Locate the cell with the specified text and output its (X, Y) center coordinate. 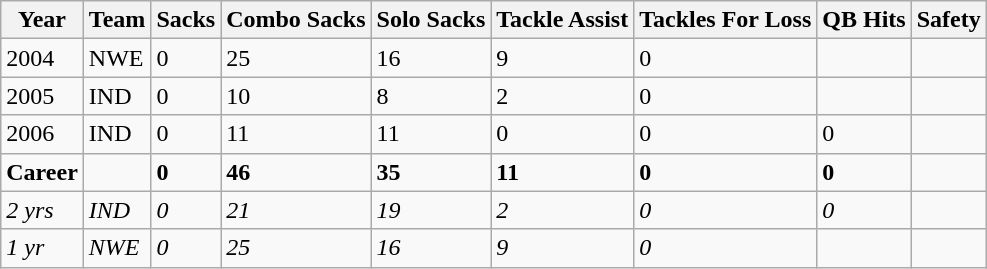
Solo Sacks (431, 20)
Tackles For Loss (726, 20)
Safety (948, 20)
Year (42, 20)
2 yrs (42, 210)
2005 (42, 96)
QB Hits (864, 20)
Tackle Assist (562, 20)
1 yr (42, 248)
19 (431, 210)
2004 (42, 58)
10 (296, 96)
8 (431, 96)
Team (117, 20)
35 (431, 172)
Sacks (186, 20)
46 (296, 172)
Career (42, 172)
Combo Sacks (296, 20)
21 (296, 210)
2006 (42, 134)
